From the cell containing the given text, extract its center point as [x, y] coordinate. 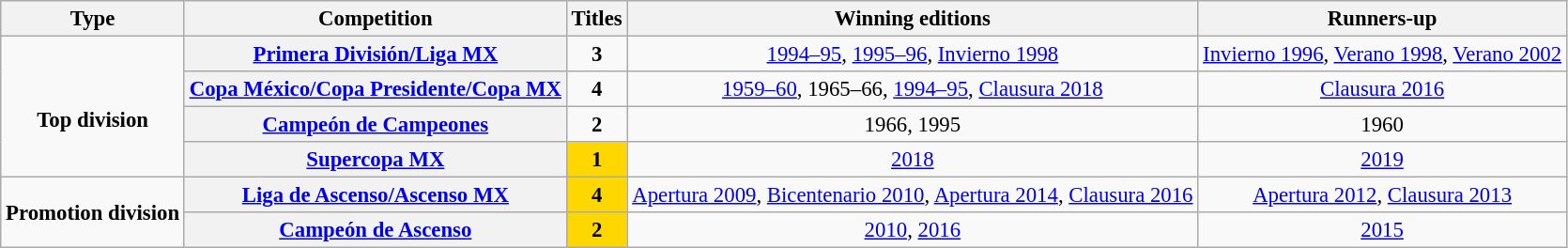
Apertura 2012, Clausura 2013 [1382, 195]
1966, 1995 [913, 125]
3 [597, 54]
Campeón de Ascenso [376, 230]
Campeón de Campeones [376, 125]
1959–60, 1965–66, 1994–95, Clausura 2018 [913, 89]
Titles [597, 19]
Primera División/Liga MX [376, 54]
Clausura 2016 [1382, 89]
2010, 2016 [913, 230]
Apertura 2009, Bicentenario 2010, Apertura 2014, Clausura 2016 [913, 195]
Winning editions [913, 19]
2015 [1382, 230]
Competition [376, 19]
1 [597, 160]
Runners-up [1382, 19]
Copa México/Copa Presidente/Copa MX [376, 89]
Promotion division [93, 212]
1994–95, 1995–96, Invierno 1998 [913, 54]
2019 [1382, 160]
Type [93, 19]
1960 [1382, 125]
Supercopa MX [376, 160]
Liga de Ascenso/Ascenso MX [376, 195]
Invierno 1996, Verano 1998, Verano 2002 [1382, 54]
Top division [93, 107]
2018 [913, 160]
